Output the [X, Y] coordinate of the center of the cell containing the given text.  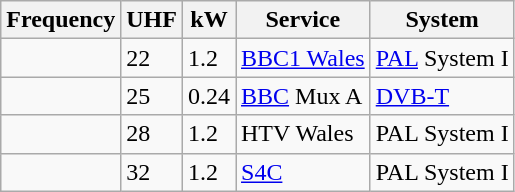
S4C [304, 172]
32 [152, 172]
28 [152, 134]
BBC Mux A [304, 96]
0.24 [208, 96]
Frequency [61, 20]
kW [208, 20]
Service [304, 20]
System [442, 20]
25 [152, 96]
HTV Wales [304, 134]
DVB-T [442, 96]
BBC1 Wales [304, 58]
UHF [152, 20]
22 [152, 58]
